Search for the cell housing the specified text and yield its (X, Y) center coordinate. 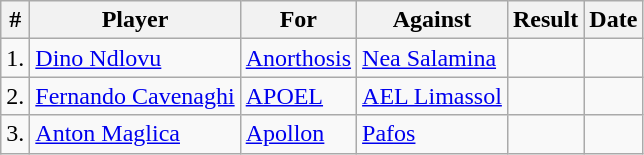
Anton Maglica (135, 134)
Result (545, 20)
Against (432, 20)
For (298, 20)
APOEL (298, 96)
Fernando Cavenaghi (135, 96)
# (16, 20)
2. (16, 96)
Apollon (298, 134)
Dino Ndlovu (135, 58)
1. (16, 58)
Pafos (432, 134)
3. (16, 134)
AEL Limassol (432, 96)
Date (614, 20)
Anorthosis (298, 58)
Nea Salamina (432, 58)
Player (135, 20)
